Find where the given text appears and provide that cell's center as [x, y] coordinate. 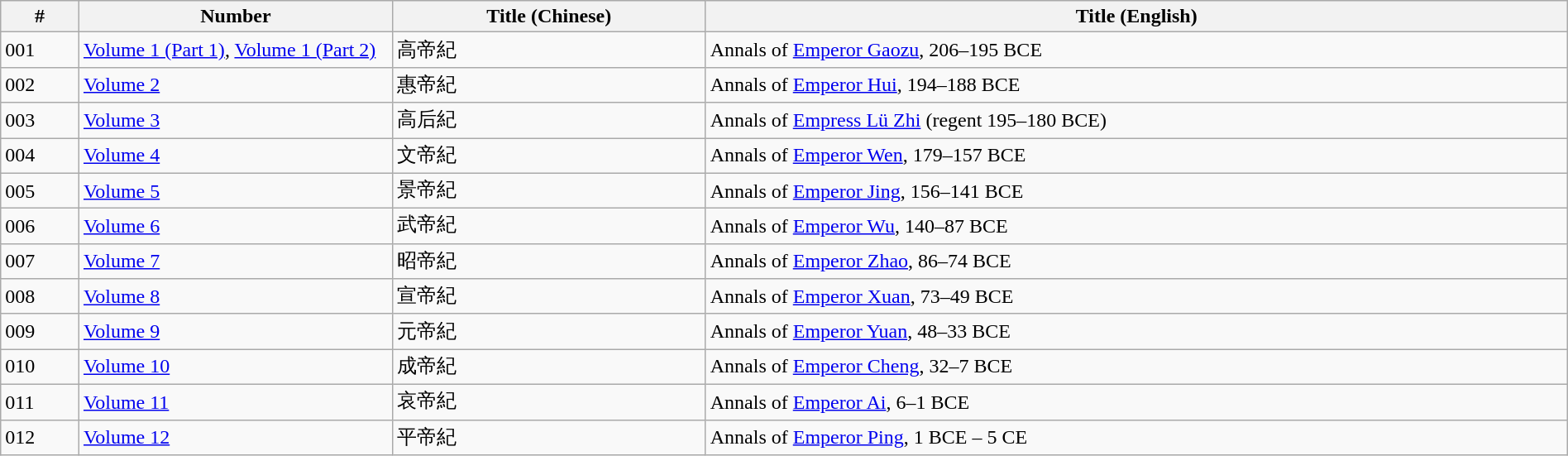
Volume 8 [235, 296]
002 [40, 84]
Volume 4 [235, 156]
Annals of Emperor Ai, 6–1 BCE [1136, 402]
Volume 6 [235, 227]
Volume 3 [235, 121]
Annals of Emperor Wen, 179–157 BCE [1136, 156]
元帝紀 [549, 331]
Volume 5 [235, 190]
005 [40, 190]
Annals of Emperor Gaozu, 206–195 BCE [1136, 50]
平帝紀 [549, 437]
昭帝紀 [549, 262]
Annals of Emperor Wu, 140–87 BCE [1136, 227]
# [40, 17]
Volume 2 [235, 84]
景帝紀 [549, 190]
011 [40, 402]
007 [40, 262]
成帝紀 [549, 367]
004 [40, 156]
006 [40, 227]
003 [40, 121]
高后紀 [549, 121]
武帝紀 [549, 227]
Annals of Emperor Yuan, 48–33 BCE [1136, 331]
文帝紀 [549, 156]
Annals of Emperor Hui, 194–188 BCE [1136, 84]
010 [40, 367]
Annals of Empress Lü Zhi (regent 195–180 BCE) [1136, 121]
Title (English) [1136, 17]
001 [40, 50]
012 [40, 437]
Volume 10 [235, 367]
Annals of Emperor Xuan, 73–49 BCE [1136, 296]
009 [40, 331]
Volume 12 [235, 437]
Volume 7 [235, 262]
宣帝紀 [549, 296]
008 [40, 296]
哀帝紀 [549, 402]
Annals of Emperor Jing, 156–141 BCE [1136, 190]
Volume 11 [235, 402]
Volume 1 (Part 1), Volume 1 (Part 2) [235, 50]
Volume 9 [235, 331]
高帝紀 [549, 50]
Annals of Emperor Cheng, 32–7 BCE [1136, 367]
Annals of Emperor Ping, 1 BCE – 5 CE [1136, 437]
惠帝紀 [549, 84]
Title (Chinese) [549, 17]
Annals of Emperor Zhao, 86–74 BCE [1136, 262]
Number [235, 17]
